Find where the given text appears and provide that cell's center as [x, y] coordinate. 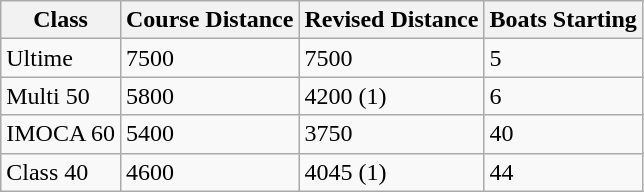
Ultime [61, 58]
4600 [209, 172]
Boats Starting [563, 20]
Class [61, 20]
Multi 50 [61, 96]
4200 (1) [392, 96]
Course Distance [209, 20]
6 [563, 96]
5 [563, 58]
3750 [392, 134]
5400 [209, 134]
44 [563, 172]
Revised Distance [392, 20]
5800 [209, 96]
IMOCA 60 [61, 134]
Class 40 [61, 172]
40 [563, 134]
4045 (1) [392, 172]
